Search for the cell housing the specified text and yield its (X, Y) center coordinate. 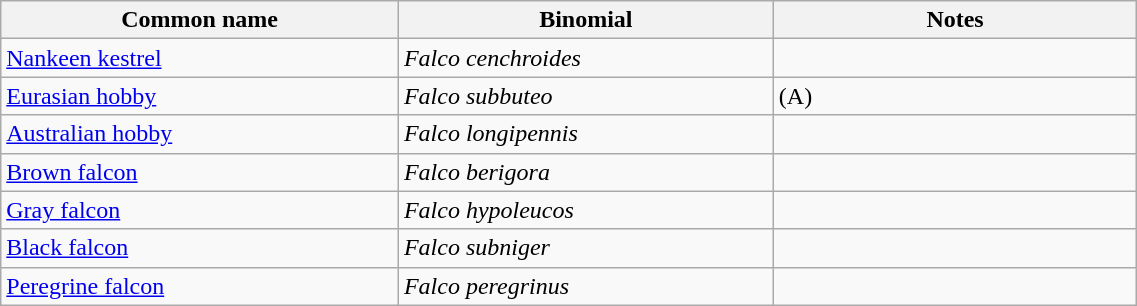
Gray falcon (200, 210)
Peregrine falcon (200, 286)
Falco subniger (586, 248)
Nankeen kestrel (200, 58)
Black falcon (200, 248)
Falco longipennis (586, 134)
Falco berigora (586, 172)
Australian hobby (200, 134)
Falco hypoleucos (586, 210)
Falco subbuteo (586, 96)
Falco cenchroides (586, 58)
Falco peregrinus (586, 286)
Common name (200, 20)
Binomial (586, 20)
(A) (955, 96)
Eurasian hobby (200, 96)
Brown falcon (200, 172)
Notes (955, 20)
